Identify which cell holds the provided text, then report its [x, y] central coordinate. 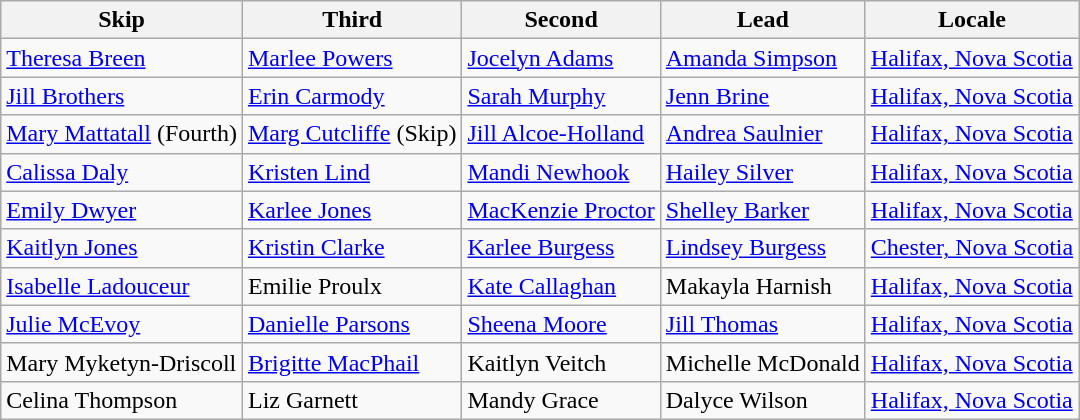
Locale [972, 20]
Karlee Burgess [561, 248]
Jill Thomas [762, 324]
Jill Brothers [122, 96]
Andrea Saulnier [762, 134]
Chester, Nova Scotia [972, 248]
Hailey Silver [762, 172]
Kristen Lind [352, 172]
Mandy Grace [561, 400]
Makayla Harnish [762, 286]
Amanda Simpson [762, 58]
Marg Cutcliffe (Skip) [352, 134]
Kaitlyn Jones [122, 248]
Liz Garnett [352, 400]
Marlee Powers [352, 58]
Emilie Proulx [352, 286]
Skip [122, 20]
Lead [762, 20]
Sheena Moore [561, 324]
Kristin Clarke [352, 248]
Mandi Newhook [561, 172]
Brigitte MacPhail [352, 362]
Lindsey Burgess [762, 248]
Theresa Breen [122, 58]
Jill Alcoe-Holland [561, 134]
Second [561, 20]
Kate Callaghan [561, 286]
Celina Thompson [122, 400]
Danielle Parsons [352, 324]
Michelle McDonald [762, 362]
Calissa Daly [122, 172]
Jocelyn Adams [561, 58]
Third [352, 20]
Karlee Jones [352, 210]
Jenn Brine [762, 96]
Mary Myketyn-Driscoll [122, 362]
Julie McEvoy [122, 324]
Dalyce Wilson [762, 400]
MacKenzie Proctor [561, 210]
Sarah Murphy [561, 96]
Shelley Barker [762, 210]
Mary Mattatall (Fourth) [122, 134]
Isabelle Ladouceur [122, 286]
Emily Dwyer [122, 210]
Kaitlyn Veitch [561, 362]
Erin Carmody [352, 96]
